From the cell containing the given text, extract its center point as (x, y) coordinate. 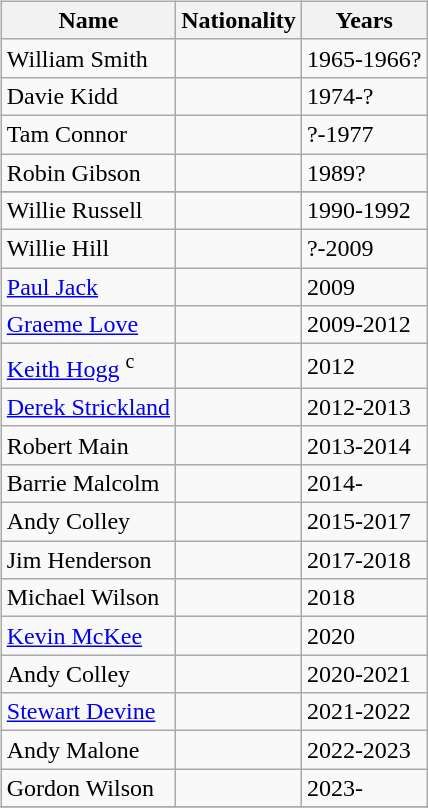
Andy Malone (88, 750)
2015-2017 (364, 522)
2020 (364, 636)
2023- (364, 788)
2009-2012 (364, 325)
2017-2018 (364, 560)
Jim Henderson (88, 560)
?-1977 (364, 134)
Kevin McKee (88, 636)
Paul Jack (88, 287)
Years (364, 20)
1974-? (364, 96)
2012 (364, 366)
2022-2023 (364, 750)
Robert Main (88, 445)
Nationality (239, 20)
Derek Strickland (88, 407)
Keith Hogg c (88, 366)
Gordon Wilson (88, 788)
1989? (364, 173)
2021-2022 (364, 712)
Graeme Love (88, 325)
2018 (364, 598)
Tam Connor (88, 134)
1990-1992 (364, 211)
Michael Wilson (88, 598)
2012-2013 (364, 407)
2009 (364, 287)
?-2009 (364, 249)
1965-1966? (364, 58)
Name (88, 20)
Stewart Devine (88, 712)
Willie Hill (88, 249)
Davie Kidd (88, 96)
Barrie Malcolm (88, 483)
William Smith (88, 58)
2013-2014 (364, 445)
Willie Russell (88, 211)
Robin Gibson (88, 173)
2014- (364, 483)
2020-2021 (364, 674)
